Locate the cell with the specified text and output its (x, y) center coordinate. 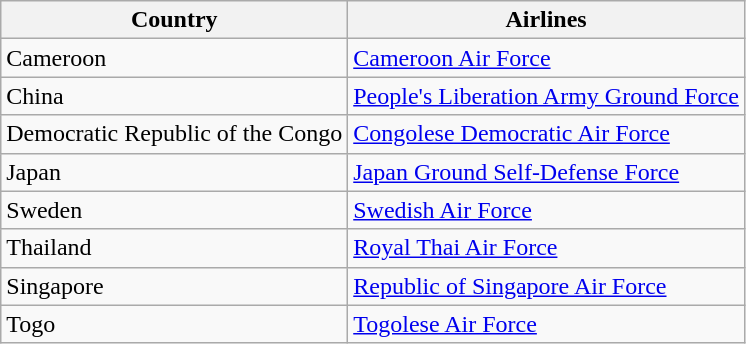
Airlines (546, 20)
Japan Ground Self-Defense Force (546, 172)
Swedish Air Force (546, 210)
Country (174, 20)
Togo (174, 324)
China (174, 96)
People's Liberation Army Ground Force (546, 96)
Singapore (174, 286)
Sweden (174, 210)
Japan (174, 172)
Cameroon (174, 58)
Democratic Republic of the Congo (174, 134)
Royal Thai Air Force (546, 248)
Togolese Air Force (546, 324)
Cameroon Air Force (546, 58)
Thailand (174, 248)
Congolese Democratic Air Force (546, 134)
Republic of Singapore Air Force (546, 286)
